Capture the cell that displays the provided text and extract its [X, Y] central coordinate. 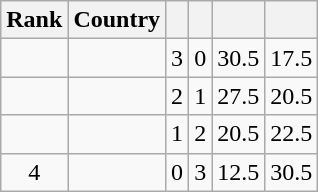
22.5 [292, 134]
27.5 [238, 96]
12.5 [238, 172]
Rank [34, 20]
17.5 [292, 58]
4 [34, 172]
Country [117, 20]
